From the cell containing the given text, extract its center point as [X, Y] coordinate. 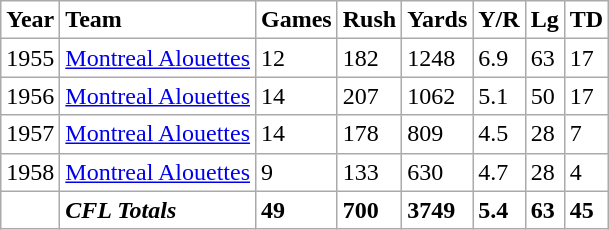
50 [544, 96]
700 [369, 210]
12 [297, 58]
45 [586, 210]
1955 [30, 58]
1956 [30, 96]
1958 [30, 172]
5.4 [499, 210]
207 [369, 96]
Team [158, 20]
1957 [30, 134]
1062 [438, 96]
6.9 [499, 58]
9 [297, 172]
4.5 [499, 134]
Year [30, 20]
Yards [438, 20]
CFL Totals [158, 210]
4 [586, 172]
Rush [369, 20]
Y/R [499, 20]
49 [297, 210]
630 [438, 172]
TD [586, 20]
182 [369, 58]
5.1 [499, 96]
4.7 [499, 172]
133 [369, 172]
Lg [544, 20]
1248 [438, 58]
809 [438, 134]
178 [369, 134]
Games [297, 20]
7 [586, 134]
3749 [438, 210]
